Identify which cell holds the provided text, then report its (X, Y) central coordinate. 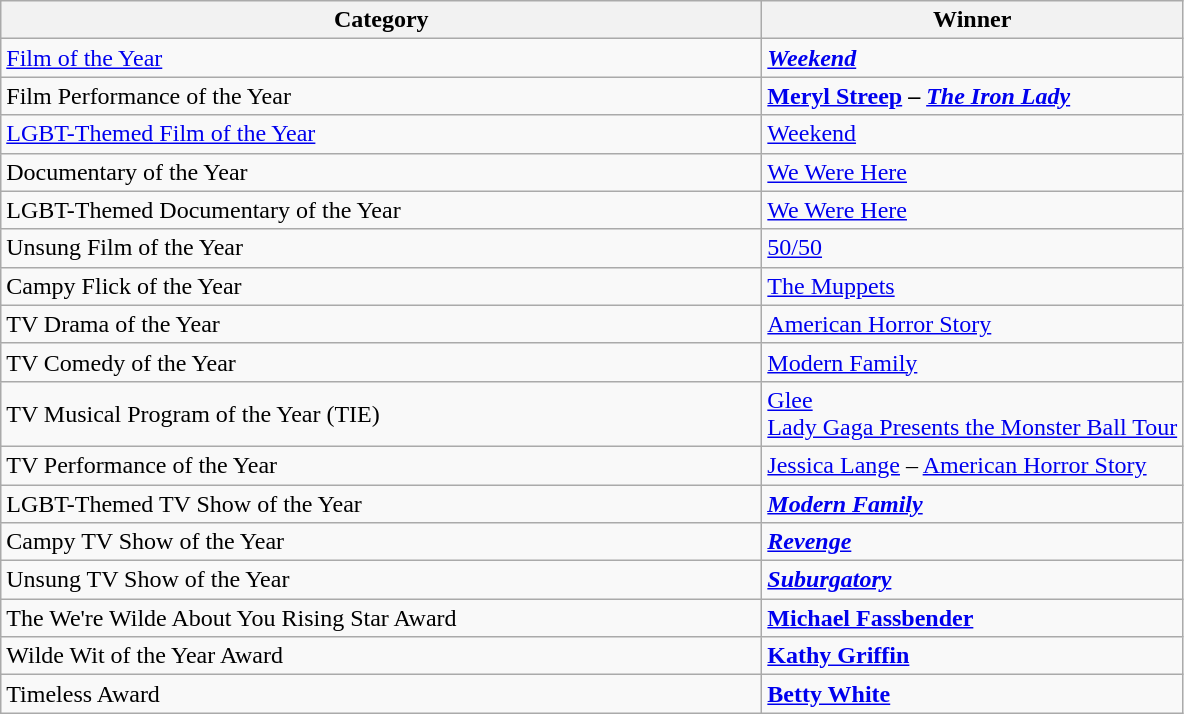
The Muppets (972, 286)
Jessica Lange – American Horror Story (972, 465)
Unsung TV Show of the Year (382, 580)
Wilde Wit of the Year Award (382, 656)
TV Drama of the Year (382, 324)
Michael Fassbender (972, 618)
The We're Wilde About You Rising Star Award (382, 618)
Meryl Streep – The Iron Lady (972, 96)
LGBT-Themed Documentary of the Year (382, 210)
TV Performance of the Year (382, 465)
Campy Flick of the Year (382, 286)
Documentary of the Year (382, 172)
Timeless Award (382, 694)
Betty White (972, 694)
50/50 (972, 248)
Glee Lady Gaga Presents the Monster Ball Tour (972, 414)
Kathy Griffin (972, 656)
TV Musical Program of the Year (TIE) (382, 414)
Revenge (972, 542)
Film of the Year (382, 58)
Unsung Film of the Year (382, 248)
LGBT-Themed Film of the Year (382, 134)
American Horror Story (972, 324)
Film Performance of the Year (382, 96)
Category (382, 20)
TV Comedy of the Year (382, 362)
Winner (972, 20)
Suburgatory (972, 580)
Campy TV Show of the Year (382, 542)
LGBT-Themed TV Show of the Year (382, 503)
